Find where the given text appears and provide that cell's center as (x, y) coordinate. 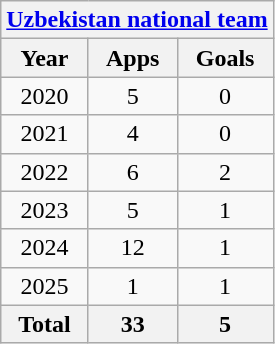
Year (45, 58)
Goals (225, 58)
2024 (45, 248)
Total (45, 324)
2020 (45, 96)
2025 (45, 286)
Apps (132, 58)
2022 (45, 172)
2 (225, 172)
33 (132, 324)
2023 (45, 210)
4 (132, 134)
12 (132, 248)
Uzbekistan national team (137, 20)
6 (132, 172)
2021 (45, 134)
